Scan for the cell matching the given text and deliver its [X, Y] coordinate at center. 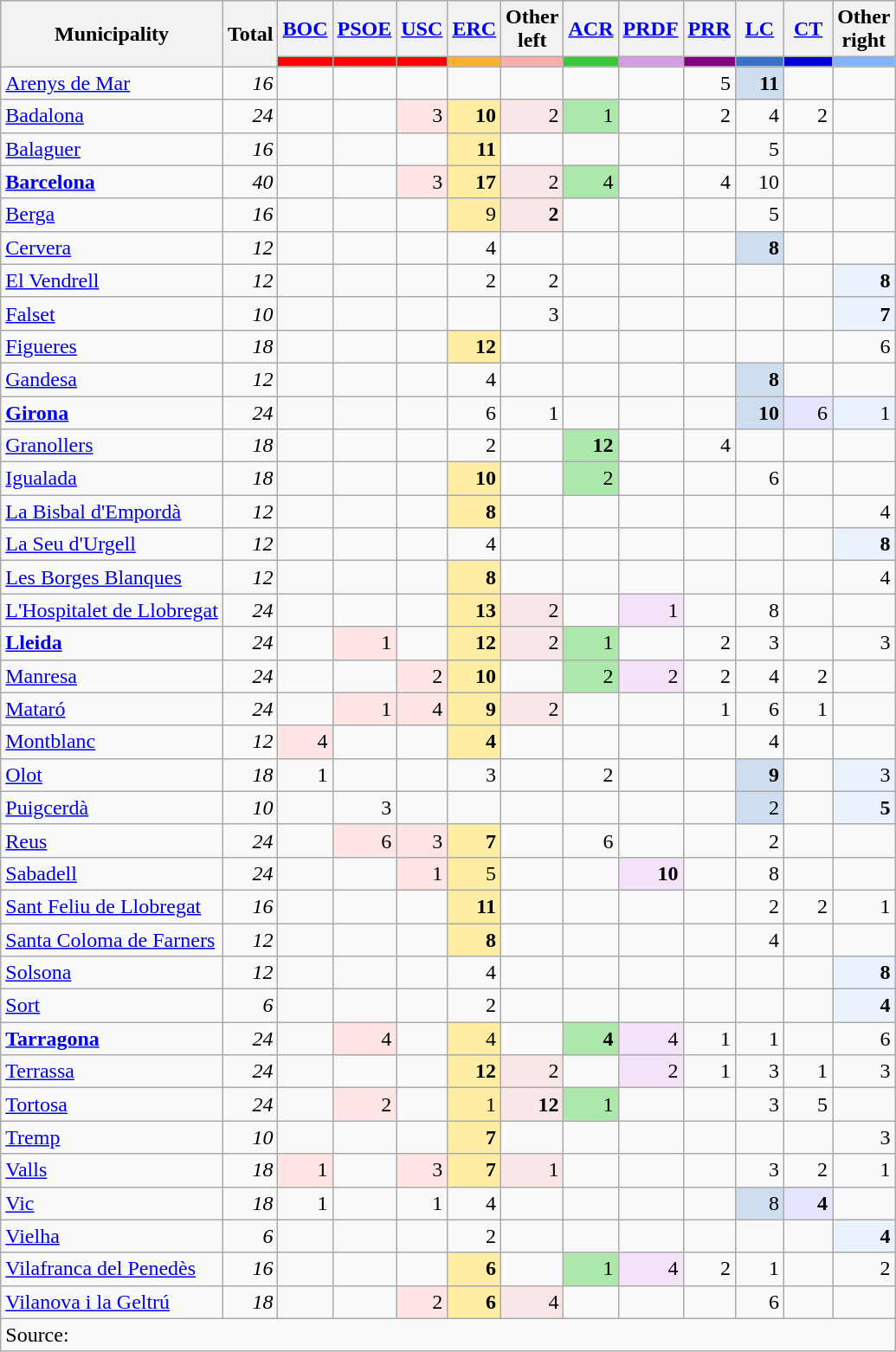
40 [250, 182]
Sort [113, 1006]
La Bisbal d'Empordà [113, 512]
Vielha [113, 1236]
Solsona [113, 973]
Tremp [113, 1137]
Lleida [113, 643]
Santa Coloma de Farners [113, 939]
Falset [113, 313]
Igualada [113, 479]
Reus [113, 840]
13 [474, 610]
Valls [113, 1170]
Manresa [113, 676]
17 [474, 182]
Vic [113, 1203]
LC [759, 29]
Berga [113, 215]
Total [250, 34]
USC [422, 29]
Otherright [864, 29]
Source: [448, 1335]
L'Hospitalet de Llobregat [113, 610]
Olot [113, 775]
Gandesa [113, 379]
BOC [305, 29]
Barcelona [113, 182]
Sabadell [113, 873]
ERC [474, 29]
Sant Feliu de Llobregat [113, 906]
Arenys de Mar [113, 83]
Balaguer [113, 149]
Vilafranca del Penedès [113, 1269]
Cervera [113, 248]
Tortosa [113, 1104]
El Vendrell [113, 280]
Girona [113, 413]
ACR [590, 29]
PSOE [364, 29]
Municipality [113, 34]
Terrassa [113, 1072]
PRR [709, 29]
Puigcerdà [113, 808]
Mataró [113, 709]
La Seu d'Urgell [113, 544]
Montblanc [113, 742]
Les Borges Blanques [113, 577]
CT [809, 29]
Granollers [113, 446]
PRDF [651, 29]
Badalona [113, 116]
Tarragona [113, 1039]
Otherleft [532, 29]
Figueres [113, 346]
Vilanova i la Geltrú [113, 1302]
